Return (x, y) of the center of cell containing provided text 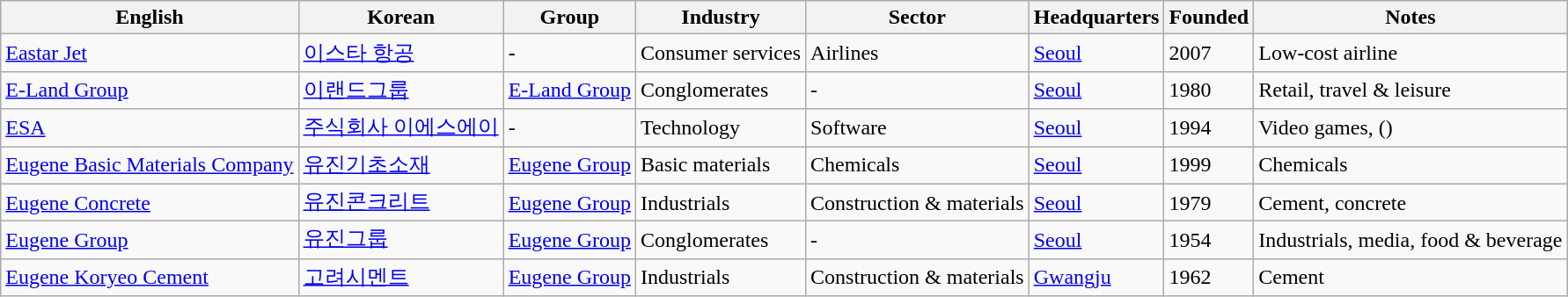
Founded (1209, 18)
1999 (1209, 165)
Technology (720, 128)
주식회사 이에스에이 (401, 128)
Low-cost airline (1410, 53)
1962 (1209, 278)
Headquarters (1096, 18)
Eugene Basic Materials Company (150, 165)
Consumer services (720, 53)
Eastar Jet (150, 53)
이랜드그룹 (401, 90)
1954 (1209, 241)
Korean (401, 18)
Retail, travel & leisure (1410, 90)
Cement, concrete (1410, 202)
유진그룹 (401, 241)
Cement (1410, 278)
English (150, 18)
Industry (720, 18)
1979 (1209, 202)
Eugene Concrete (150, 202)
Eugene Koryeo Cement (150, 278)
Airlines (918, 53)
2007 (1209, 53)
Group (569, 18)
Basic materials (720, 165)
이스타 항공 (401, 53)
Sector (918, 18)
Notes (1410, 18)
Software (918, 128)
1980 (1209, 90)
Industrials, media, food & beverage (1410, 241)
고려시멘트 (401, 278)
Gwangju (1096, 278)
Video games, () (1410, 128)
ESA (150, 128)
1994 (1209, 128)
유진콘크리트 (401, 202)
유진기초소재 (401, 165)
